From the cell containing the given text, extract its center point as (X, Y) coordinate. 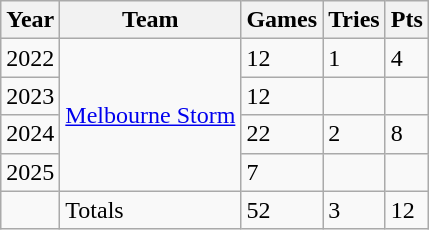
4 (406, 58)
Year (30, 20)
22 (282, 134)
2 (354, 134)
Team (150, 20)
Games (282, 20)
Pts (406, 20)
2024 (30, 134)
Totals (150, 210)
2023 (30, 96)
8 (406, 134)
2025 (30, 172)
Melbourne Storm (150, 115)
3 (354, 210)
52 (282, 210)
7 (282, 172)
2022 (30, 58)
Tries (354, 20)
1 (354, 58)
